Identify which cell holds the provided text, then report its [X, Y] central coordinate. 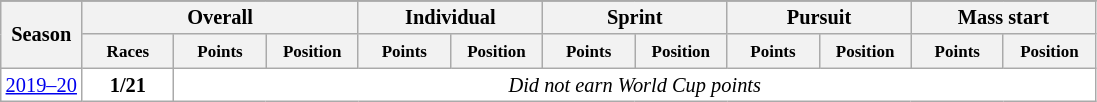
Season [42, 34]
1/21 [128, 85]
Pursuit [819, 17]
Overall [220, 17]
Mass start [1003, 17]
2019–20 [42, 85]
Individual [450, 17]
Races [128, 51]
Sprint [635, 17]
Did not earn World Cup points [635, 85]
